Pinpoint the cell where the given text exists, returning its (X, Y) midpoint coordinate. 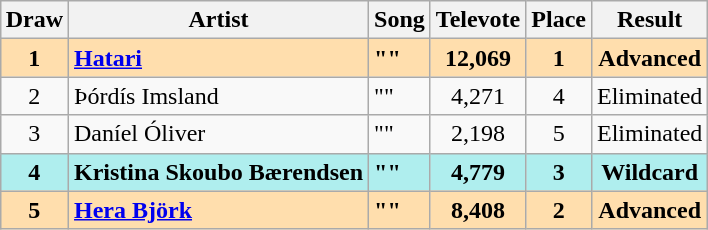
8,408 (478, 210)
Place (559, 20)
2,198 (478, 134)
Hera Björk (219, 210)
12,069 (478, 58)
4,271 (478, 96)
Wildcard (649, 172)
Daníel Óliver (219, 134)
Artist (219, 20)
Kristina Skoubo Bærendsen (219, 172)
Hatari (219, 58)
Draw (34, 20)
Televote (478, 20)
Song (400, 20)
Result (649, 20)
Þórdís Imsland (219, 96)
4,779 (478, 172)
